Extract the (x, y) coordinate from the center of the cell holding the provided text.  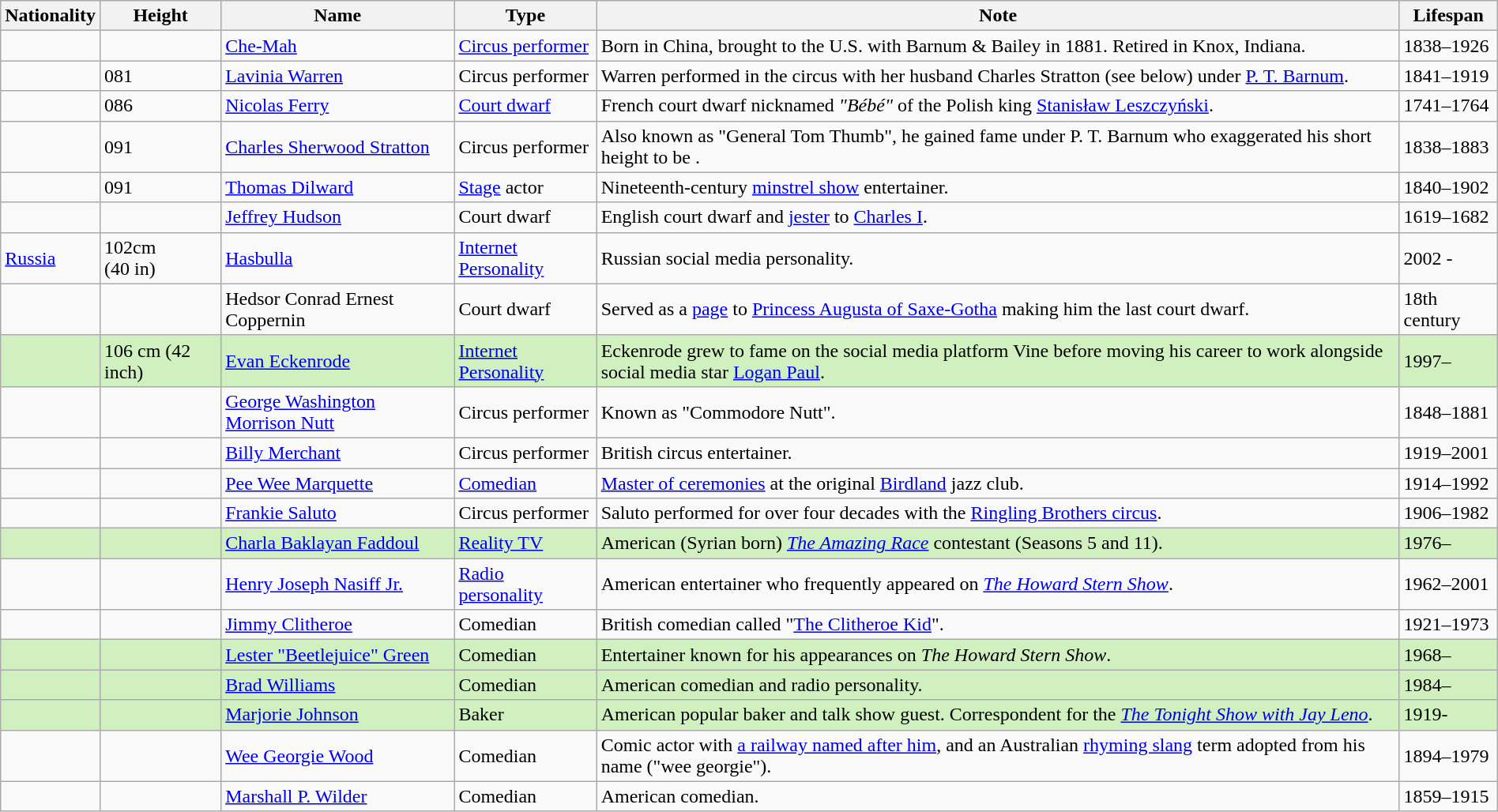
Jimmy Clitheroe (338, 625)
Nicolas Ferry (338, 106)
Russia (51, 258)
1619–1682 (1448, 217)
Known as "Commodore Nutt". (998, 412)
Lester "Beetlejuice" Green (338, 655)
1906–1982 (1448, 513)
1962–2001 (1448, 585)
American comedian and radio personality. (998, 685)
1848–1881 (1448, 412)
British comedian called "The Clitheroe Kid". (998, 625)
Reality TV (525, 543)
Pee Wee Marquette (338, 483)
English court dwarf and jester to Charles I. (998, 217)
Lavinia Warren (338, 76)
Note (998, 16)
18th century (1448, 310)
Charla Baklayan Faddoul (338, 543)
Warren performed in the circus with her husband Charles Stratton (see below) under P. T. Barnum. (998, 76)
1968– (1448, 655)
1997– (1448, 360)
Radio personality (525, 585)
Nationality (51, 16)
American popular baker and talk show guest. Correspondent for the The Tonight Show with Jay Leno. (998, 715)
Entertainer known for his appearances on The Howard Stern Show. (998, 655)
102cm(40 in) (160, 258)
George Washington Morrison Nutt (338, 412)
Stage actor (525, 187)
Type (525, 16)
Served as a page to Princess Augusta of Saxe-Gotha making him the last court dwarf. (998, 310)
1841–1919 (1448, 76)
Lifespan (1448, 16)
Hasbulla (338, 258)
British circus entertainer. (998, 453)
1921–1973 (1448, 625)
Height (160, 16)
2002 - (1448, 258)
Thomas Dilward (338, 187)
1976– (1448, 543)
106 cm (42 inch) (160, 360)
Evan Eckenrode (338, 360)
086 (160, 106)
1894–1979 (1448, 755)
Baker (525, 715)
1914–1992 (1448, 483)
Name (338, 16)
Comic actor with a railway named after him, and an Australian rhyming slang term adopted from his name ("wee georgie"). (998, 755)
Also known as "General Tom Thumb", he gained fame under P. T. Barnum who exaggerated his short height to be . (998, 147)
Che-Mah (338, 46)
1741–1764 (1448, 106)
Charles Sherwood Stratton (338, 147)
Henry Joseph Nasiff Jr. (338, 585)
1919- (1448, 715)
Marshall P. Wilder (338, 796)
Eckenrode grew to fame on the social media platform Vine before moving his career to work alongside social media star Logan Paul. (998, 360)
Billy Merchant (338, 453)
1984– (1448, 685)
French court dwarf nicknamed "Bébé" of the Polish king Stanisław Leszczyński. (998, 106)
081 (160, 76)
Saluto performed for over four decades with the Ringling Brothers circus. (998, 513)
Wee Georgie Wood (338, 755)
Frankie Saluto (338, 513)
Nineteenth-century minstrel show entertainer. (998, 187)
Jeffrey Hudson (338, 217)
1859–1915 (1448, 796)
Marjorie Johnson (338, 715)
Russian social media personality. (998, 258)
American entertainer who frequently appeared on The Howard Stern Show. (998, 585)
American (Syrian born) The Amazing Race contestant (Seasons 5 and 11). (998, 543)
1838–1883 (1448, 147)
American comedian. (998, 796)
Brad Williams (338, 685)
1919–2001 (1448, 453)
Born in China, brought to the U.S. with Barnum & Bailey in 1881. Retired in Knox, Indiana. (998, 46)
Hedsor Conrad Ernest Coppernin (338, 310)
1840–1902 (1448, 187)
1838–1926 (1448, 46)
Master of ceremonies at the original Birdland jazz club. (998, 483)
